Provide the (X, Y) coordinate of the cell's center where the given text is located.  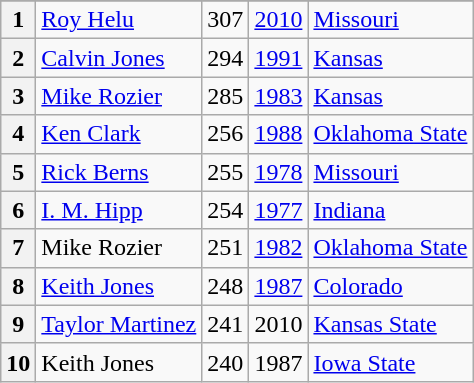
3 (18, 96)
8 (18, 286)
251 (226, 248)
1991 (278, 58)
6 (18, 210)
Rick Berns (119, 172)
1988 (278, 134)
294 (226, 58)
Kansas State (390, 324)
256 (226, 134)
7 (18, 248)
254 (226, 210)
Iowa State (390, 362)
285 (226, 96)
2 (18, 58)
Indiana (390, 210)
I. M. Hipp (119, 210)
1983 (278, 96)
255 (226, 172)
1977 (278, 210)
5 (18, 172)
240 (226, 362)
9 (18, 324)
1978 (278, 172)
307 (226, 20)
4 (18, 134)
1 (18, 20)
Calvin Jones (119, 58)
Colorado (390, 286)
Ken Clark (119, 134)
10 (18, 362)
248 (226, 286)
Taylor Martinez (119, 324)
1982 (278, 248)
Roy Helu (119, 20)
241 (226, 324)
